Output the [X, Y] coordinate of the center of the cell containing the given text.  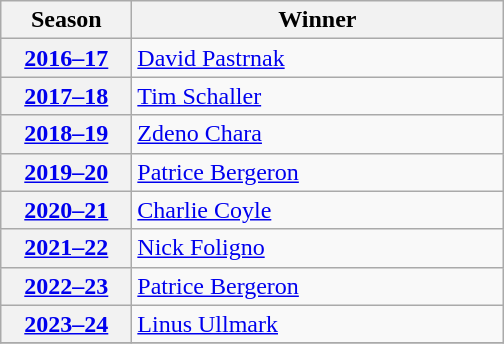
Nick Foligno [318, 248]
Linus Ullmark [318, 324]
Season [66, 20]
2016–17 [66, 58]
2023–24 [66, 324]
2022–23 [66, 286]
2019–20 [66, 172]
Charlie Coyle [318, 210]
2018–19 [66, 134]
Tim Schaller [318, 96]
2021–22 [66, 248]
2017–18 [66, 96]
Zdeno Chara [318, 134]
2020–21 [66, 210]
David Pastrnak [318, 58]
Winner [318, 20]
